Search for the cell housing the specified text and yield its (x, y) center coordinate. 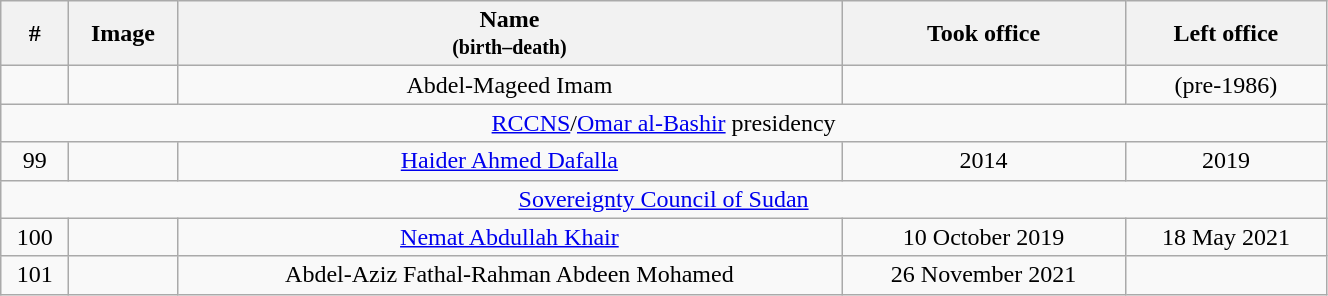
Abdel-Mageed Imam (509, 85)
Left office (1226, 34)
Took office (984, 34)
18 May 2021 (1226, 237)
26 November 2021 (984, 275)
Abdel-Aziz Fathal-Rahman Abdeen Mohamed (509, 275)
Nemat Abdullah Khair (509, 237)
Name(birth–death) (509, 34)
101 (35, 275)
100 (35, 237)
(pre-1986) (1226, 85)
Haider Ahmed Dafalla (509, 161)
Sovereignty Council of Sudan (664, 199)
# (35, 34)
99 (35, 161)
2019 (1226, 161)
Image (123, 34)
RCCNS/Omar al-Bashir presidency (664, 123)
2014 (984, 161)
10 October 2019 (984, 237)
